Scan for the cell matching the given text and deliver its (X, Y) coordinate at center. 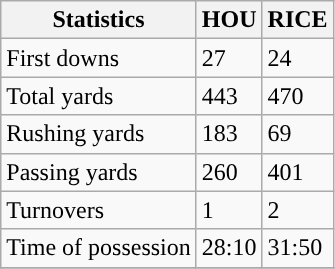
31:50 (298, 248)
260 (229, 172)
27 (229, 58)
Passing yards (99, 172)
24 (298, 58)
2 (298, 210)
Total yards (99, 96)
Time of possession (99, 248)
1 (229, 210)
First downs (99, 58)
Turnovers (99, 210)
RICE (298, 20)
401 (298, 172)
183 (229, 134)
Statistics (99, 20)
28:10 (229, 248)
443 (229, 96)
Rushing yards (99, 134)
470 (298, 96)
HOU (229, 20)
69 (298, 134)
